Search for the cell housing the specified text and yield its [X, Y] center coordinate. 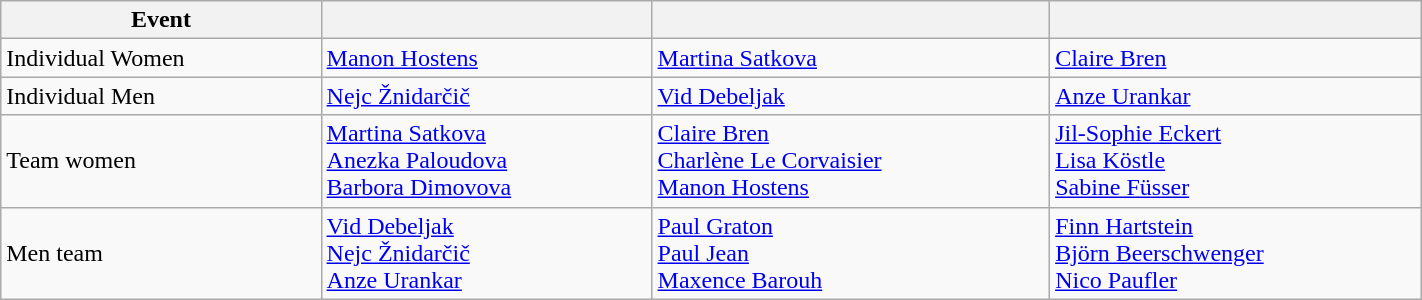
Finn HartsteinBjörn BeerschwengerNico Paufler [1236, 253]
Vid DebeljakNejc ŽnidarčičAnze Urankar [486, 253]
Team women [161, 161]
Anze Urankar [1236, 96]
Nejc Žnidarčič [486, 96]
Event [161, 20]
Men team [161, 253]
Individual Women [161, 58]
Paul GratonPaul JeanMaxence Barouh [851, 253]
Individual Men [161, 96]
Jil-Sophie EckertLisa KöstleSabine Füsser [1236, 161]
Martina SatkovaAnezka PaloudovaBarbora Dimovova [486, 161]
Martina Satkova [851, 58]
Claire Bren [1236, 58]
Claire BrenCharlène Le CorvaisierManon Hostens [851, 161]
Vid Debeljak [851, 96]
Manon Hostens [486, 58]
